From the cell containing the given text, extract its center point as [X, Y] coordinate. 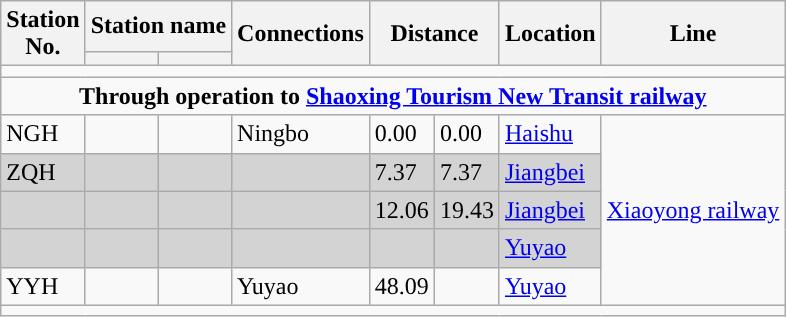
Line [693, 34]
YYH [43, 286]
StationNo. [43, 34]
12.06 [402, 210]
Haishu [550, 134]
Location [550, 34]
NGH [43, 134]
48.09 [402, 286]
Distance [434, 34]
Through operation to Shaoxing Tourism New Transit railway [393, 96]
Station name [158, 26]
Connections [301, 34]
ZQH [43, 172]
19.43 [466, 210]
Ningbo [301, 134]
Xiaoyong railway [693, 210]
